Identify which cell holds the provided text, then report its [X, Y] central coordinate. 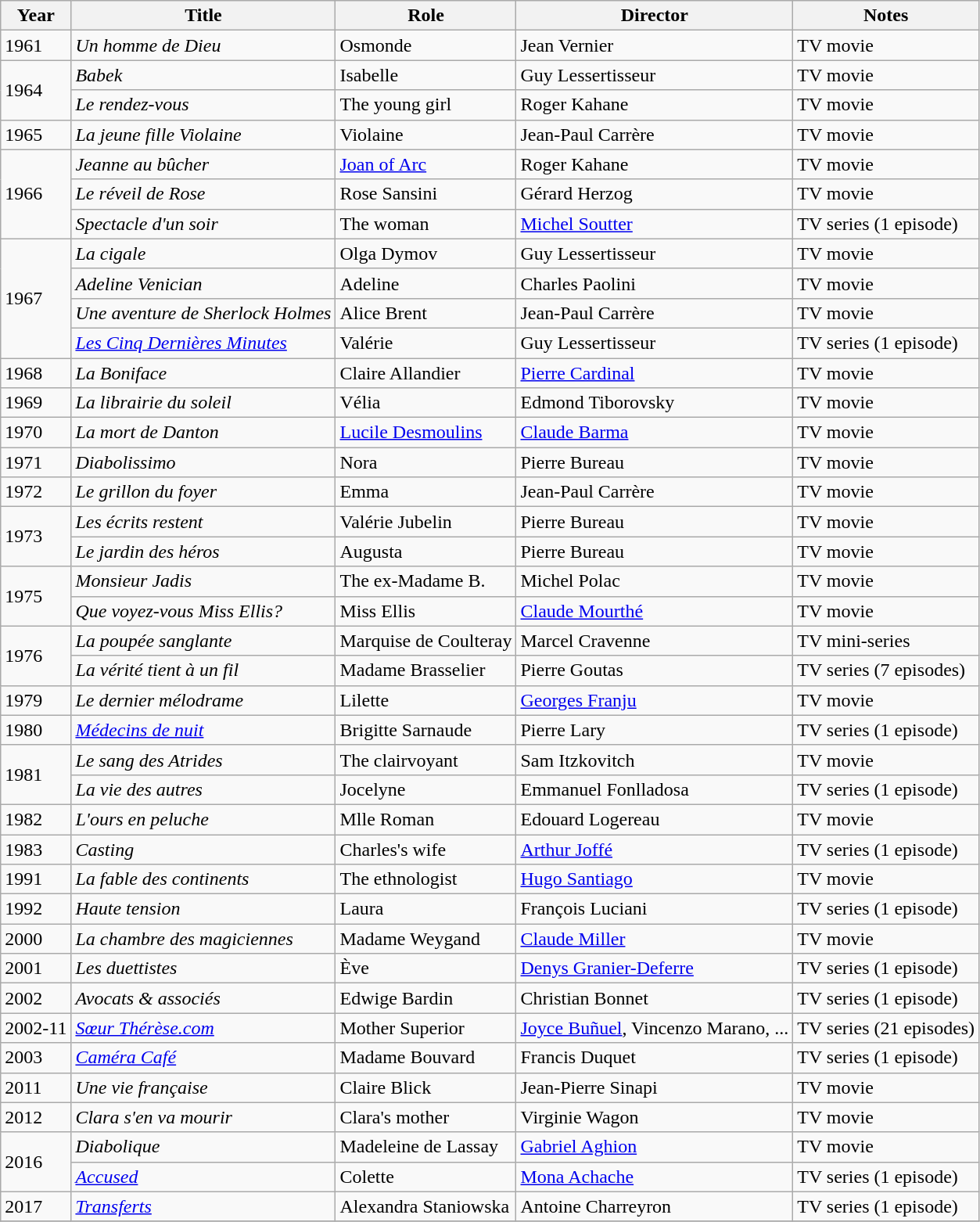
La mort de Danton [203, 433]
Year [36, 16]
Médecins de nuit [203, 730]
Le réveil de Rose [203, 194]
Clara's mother [425, 1117]
Rose Sansini [425, 194]
Francis Duquet [655, 1058]
1968 [36, 373]
Jean Vernier [655, 45]
Adeline [425, 283]
1970 [36, 433]
Le dernier mélodrame [203, 700]
Brigitte Sarnaude [425, 730]
La Boniface [203, 373]
Marquise de Coulteray [425, 641]
Le jardin des héros [203, 552]
Miss Ellis [425, 611]
Gérard Herzog [655, 194]
TV mini-series [886, 641]
Charles's wife [425, 849]
L'ours en peluche [203, 819]
Director [655, 16]
Monsieur Jadis [203, 581]
Olga Dymov [425, 253]
The clairvoyant [425, 760]
Valérie Jubelin [425, 522]
Jocelyne [425, 789]
Sam Itzkovitch [655, 760]
Claire Allandier [425, 373]
Claude Mourthé [655, 611]
Joyce Buñuel, Vincenzo Marano, ... [655, 1028]
1991 [36, 879]
Michel Soutter [655, 224]
Mona Achache [655, 1177]
La vérité tient à un fil [203, 670]
Jeanne au bûcher [203, 164]
Denys Granier-Deferre [655, 969]
La fable des continents [203, 879]
1961 [36, 45]
TV series (7 episodes) [886, 670]
1964 [36, 90]
Mother Superior [425, 1028]
Georges Franju [655, 700]
The young girl [425, 105]
Pierre Cardinal [655, 373]
Une aventure de Sherlock Holmes [203, 313]
1973 [36, 537]
2003 [36, 1058]
1971 [36, 462]
1975 [36, 596]
Les Cinq Dernières Minutes [203, 343]
Le sang des Atrides [203, 760]
Pierre Goutas [655, 670]
1992 [36, 909]
Un homme de Dieu [203, 45]
Claude Barma [655, 433]
Accused [203, 1177]
Edouard Logereau [655, 819]
Emma [425, 492]
Alice Brent [425, 313]
La jeune fille Violaine [203, 135]
Christian Bonnet [655, 998]
Vélia [425, 403]
2011 [36, 1087]
Colette [425, 1177]
Pierre Lary [655, 730]
1979 [36, 700]
2012 [36, 1117]
1983 [36, 849]
Virginie Wagon [655, 1117]
François Luciani [655, 909]
Title [203, 16]
Antoine Charreyron [655, 1206]
Valérie [425, 343]
Marcel Cravenne [655, 641]
La cigale [203, 253]
Gabriel Aghion [655, 1147]
Madame Weygand [425, 939]
1982 [36, 819]
Nora [425, 462]
La poupée sanglante [203, 641]
1980 [36, 730]
Que voyez-vous Miss Ellis? [203, 611]
Lucile Desmoulins [425, 433]
Spectacle d'un soir [203, 224]
Role [425, 16]
Avocats & associés [203, 998]
Arthur Joffé [655, 849]
Hugo Santiago [655, 879]
TV series (21 episodes) [886, 1028]
Violaine [425, 135]
Clara s'en va mourir [203, 1117]
1976 [36, 656]
Les duettistes [203, 969]
Transferts [203, 1206]
Madame Brasselier [425, 670]
2002-11 [36, 1028]
Jean-Pierre Sinapi [655, 1087]
Ève [425, 969]
Le rendez-vous [203, 105]
Edmond Tiborovsky [655, 403]
Mlle Roman [425, 819]
Michel Polac [655, 581]
Sœur Thérèse.com [203, 1028]
Claude Miller [655, 939]
2000 [36, 939]
Une vie française [203, 1087]
Madame Bouvard [425, 1058]
The ex-Madame B. [425, 581]
Diabolissimo [203, 462]
Edwige Bardin [425, 998]
Caméra Café [203, 1058]
Osmonde [425, 45]
Augusta [425, 552]
2001 [36, 969]
Le grillon du foyer [203, 492]
2016 [36, 1162]
Diabolique [203, 1147]
Lilette [425, 700]
1966 [36, 194]
1972 [36, 492]
Haute tension [203, 909]
La vie des autres [203, 789]
1967 [36, 298]
2017 [36, 1206]
Madeleine de Lassay [425, 1147]
The woman [425, 224]
Les écrits restent [203, 522]
Isabelle [425, 75]
La librairie du soleil [203, 403]
Emmanuel Fonlladosa [655, 789]
Notes [886, 16]
Laura [425, 909]
Adeline Venician [203, 283]
Charles Paolini [655, 283]
1969 [36, 403]
La chambre des magiciennes [203, 939]
1981 [36, 775]
2002 [36, 998]
Casting [203, 849]
1965 [36, 135]
Claire Blick [425, 1087]
Joan of Arc [425, 164]
The ethnologist [425, 879]
Babek [203, 75]
Alexandra Staniowska [425, 1206]
